Return (x, y) of the center of cell containing provided text 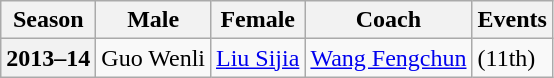
Liu Sijia (257, 58)
Guo Wenli (154, 58)
Male (154, 20)
Season (48, 20)
Events (512, 20)
Coach (388, 20)
2013–14 (48, 58)
Wang Fengchun (388, 58)
(11th) (512, 58)
Female (257, 20)
